Determine the [x, y] coordinate at the center of the cell enclosing the given text.  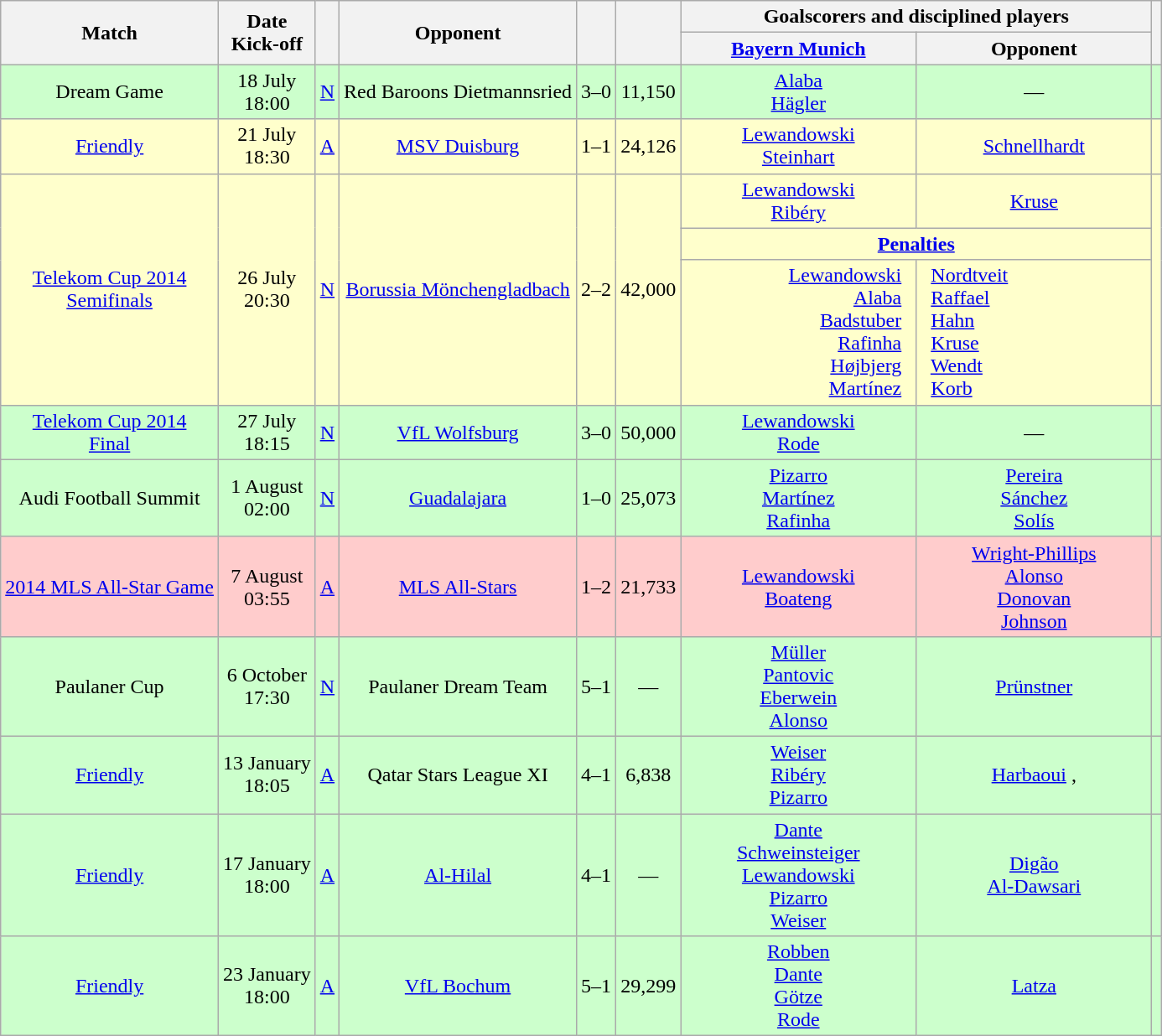
Borussia Mönchengladbach [458, 289]
Pereira Sánchez Solís [1035, 498]
13 January18:05 [267, 774]
Pizarro Martínez Rafinha [798, 498]
Nordtveit Raffael Hahn Kruse Wendt Korb [1035, 332]
50,000 [649, 433]
2014 MLS All-Star Game [110, 587]
25,073 [649, 498]
Lewandowski Boateng [798, 587]
VfL Wolfsburg [458, 433]
Lewandowski Ribéry [798, 201]
Red Baroons Dietmannsried [458, 92]
1–0 [597, 498]
Qatar Stars League XI [458, 774]
17 January18:00 [267, 874]
Schnellhardt [1035, 146]
23 January18:00 [267, 986]
MSV Duisburg [458, 146]
Telekom Cup 2014Final [110, 433]
29,299 [649, 986]
2–2 [597, 289]
27 July18:15 [267, 433]
7 August03:55 [267, 587]
Dream Game [110, 92]
Guadalajara [458, 498]
MLS All-Stars [458, 587]
DateKick-off [267, 33]
11,150 [649, 92]
Al-Hilal [458, 874]
1–1 [597, 146]
Dante Schweinsteiger Lewandowski Pizarro Weiser [798, 874]
Kruse [1035, 201]
Lewandowski Steinhart [798, 146]
Match [110, 33]
Robben Dante Götze Rode [798, 986]
Prünstner [1035, 686]
18 July18:00 [267, 92]
VfL Bochum [458, 986]
26 July20:30 [267, 289]
6 October17:30 [267, 686]
Goalscorers and disciplined players [916, 17]
Müller Pantovic Eberwein Alonso [798, 686]
6,838 [649, 774]
Audi Football Summit [110, 498]
Penalties [916, 244]
21,733 [649, 587]
Paulaner Dream Team [458, 686]
Bayern Munich [798, 49]
Paulaner Cup [110, 686]
Weiser Ribéry Pizarro [798, 774]
21 July18:30 [267, 146]
Digão Al-Dawsari [1035, 874]
Lewandowski Rode [798, 433]
1 August02:00 [267, 498]
24,126 [649, 146]
Lewandowski Alaba Badstuber Rafinha Højbjerg Martínez [798, 332]
42,000 [649, 289]
Telekom Cup 2014Semifinals [110, 289]
Harbaoui , [1035, 774]
Wright-Phillips Alonso Donovan Johnson [1035, 587]
Alaba Hägler [798, 92]
1–2 [597, 587]
Latza [1035, 986]
